Locate the cell with the specified text and output its [X, Y] center coordinate. 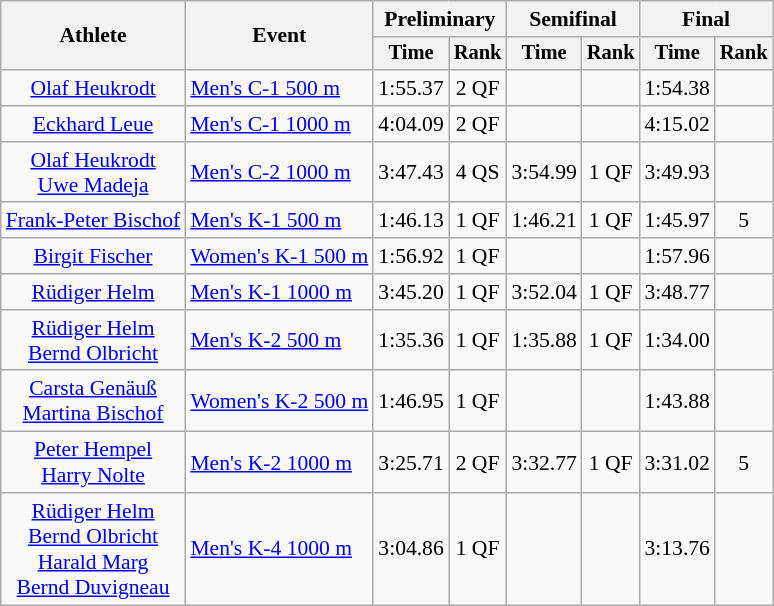
Rüdiger HelmBernd OlbrichtHarald MargBernd Duvigneau [94, 549]
Eckhard Leue [94, 124]
3:52.04 [544, 292]
4 QS [478, 172]
Men's C-1 500 m [279, 88]
3:54.99 [544, 172]
3:13.76 [676, 549]
1:35.36 [410, 340]
3:04.86 [410, 549]
Men's K-2 500 m [279, 340]
1:46.13 [410, 221]
3:47.43 [410, 172]
3:48.77 [676, 292]
1:46.21 [544, 221]
Carsta GenäußMartina Bischof [94, 402]
1:57.96 [676, 256]
3:45.20 [410, 292]
4:15.02 [676, 124]
Men's C-2 1000 m [279, 172]
1:45.97 [676, 221]
Olaf Heukrodt [94, 88]
3:32.77 [544, 462]
4:04.09 [410, 124]
1:55.37 [410, 88]
Preliminary [440, 19]
Event [279, 36]
Men's K-1 500 m [279, 221]
Women's K-1 500 m [279, 256]
Peter HempelHarry Nolte [94, 462]
1:34.00 [676, 340]
Men's K-1 1000 m [279, 292]
Birgit Fischer [94, 256]
3:31.02 [676, 462]
3:25.71 [410, 462]
Frank-Peter Bischof [94, 221]
Men's K-2 1000 m [279, 462]
Semifinal [572, 19]
1:56.92 [410, 256]
Athlete [94, 36]
Final [706, 19]
1:46.95 [410, 402]
Olaf HeukrodtUwe Madeja [94, 172]
1:43.88 [676, 402]
Rüdiger Helm [94, 292]
Men's K-4 1000 m [279, 549]
Women's K-2 500 m [279, 402]
1:35.88 [544, 340]
1:54.38 [676, 88]
Rüdiger HelmBernd Olbricht [94, 340]
Men's C-1 1000 m [279, 124]
3:49.93 [676, 172]
